Capture the cell that displays the provided text and extract its [X, Y] central coordinate. 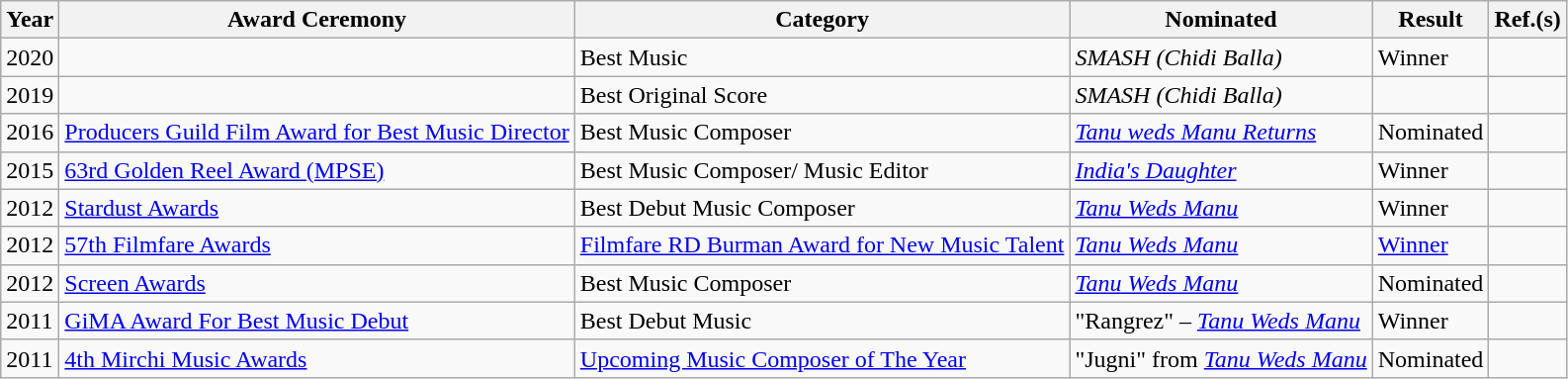
GiMA Award For Best Music Debut [316, 321]
Stardust Awards [316, 208]
Award Ceremony [316, 20]
"Jugni" from Tanu Weds Manu [1221, 358]
2016 [30, 133]
Best Original Score [823, 95]
Filmfare RD Burman Award for New Music Talent [823, 245]
Result [1431, 20]
Ref.(s) [1527, 20]
"Rangrez" – Tanu Weds Manu [1221, 321]
Category [823, 20]
2020 [30, 57]
Tanu weds Manu Returns [1221, 133]
4th Mirchi Music Awards [316, 358]
2019 [30, 95]
Upcoming Music Composer of The Year [823, 358]
2015 [30, 170]
Best Music Composer/ Music Editor [823, 170]
57th Filmfare Awards [316, 245]
Best Debut Music [823, 321]
63rd Golden Reel Award (MPSE) [316, 170]
Year [30, 20]
Best Debut Music Composer [823, 208]
Best Music [823, 57]
Producers Guild Film Award for Best Music Director [316, 133]
Screen Awards [316, 283]
India's Daughter [1221, 170]
